Scan for the cell matching the given text and deliver its (X, Y) coordinate at center. 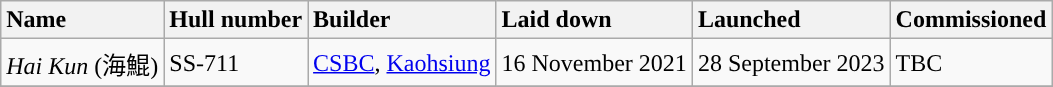
Hull number (236, 20)
Launched (791, 20)
Hai Kun (海鯤) (82, 62)
Commissioned (971, 20)
SS-711 (236, 62)
16 November 2021 (594, 62)
Builder (402, 20)
28 September 2023 (791, 62)
Name (82, 20)
Laid down (594, 20)
TBC (971, 62)
CSBC, Kaohsiung (402, 62)
